Find where the given text appears and provide that cell's center as [X, Y] coordinate. 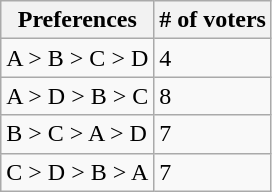
A > B > C > D [78, 58]
8 [213, 96]
4 [213, 58]
C > D > B > A [78, 172]
A > D > B > C [78, 96]
# of voters [213, 20]
B > C > A > D [78, 134]
Preferences [78, 20]
